Return [x, y] of the center of cell containing provided text 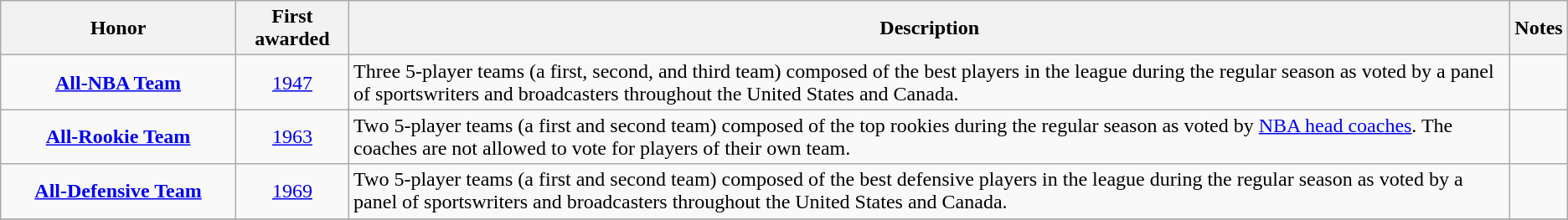
All-Defensive Team [119, 191]
First awarded [291, 28]
1947 [291, 82]
1963 [291, 137]
All-NBA Team [119, 82]
All-Rookie Team [119, 137]
Description [930, 28]
Honor [119, 28]
Notes [1539, 28]
1969 [291, 191]
